Pinpoint the cell where the given text exists, returning its [x, y] midpoint coordinate. 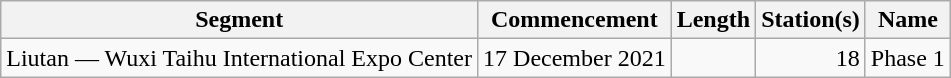
17 December 2021 [575, 58]
Length [713, 20]
Name [908, 20]
Phase 1 [908, 58]
18 [811, 58]
Commencement [575, 20]
Liutan — Wuxi Taihu International Expo Center [240, 58]
Segment [240, 20]
Station(s) [811, 20]
